Pinpoint the cell where the given text exists, returning its (X, Y) midpoint coordinate. 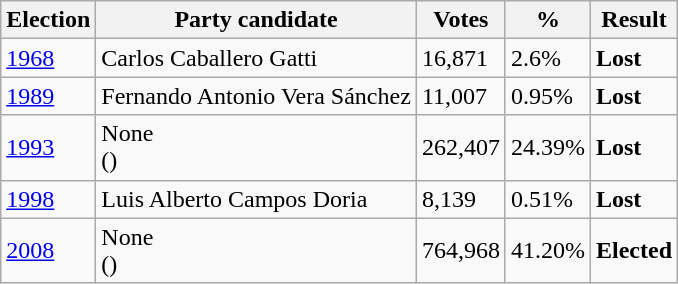
Fernando Antonio Vera Sánchez (256, 96)
764,968 (460, 250)
2.6% (548, 58)
262,407 (460, 148)
11,007 (460, 96)
1993 (48, 148)
2008 (48, 250)
Party candidate (256, 20)
41.20% (548, 250)
1989 (48, 96)
Luis Alberto Campos Doria (256, 199)
Election (48, 20)
16,871 (460, 58)
Elected (634, 250)
1998 (48, 199)
8,139 (460, 199)
Votes (460, 20)
% (548, 20)
0.95% (548, 96)
1968 (48, 58)
0.51% (548, 199)
Result (634, 20)
24.39% (548, 148)
Carlos Caballero Gatti (256, 58)
